Output the (x, y) coordinate of the center of the cell containing the given text.  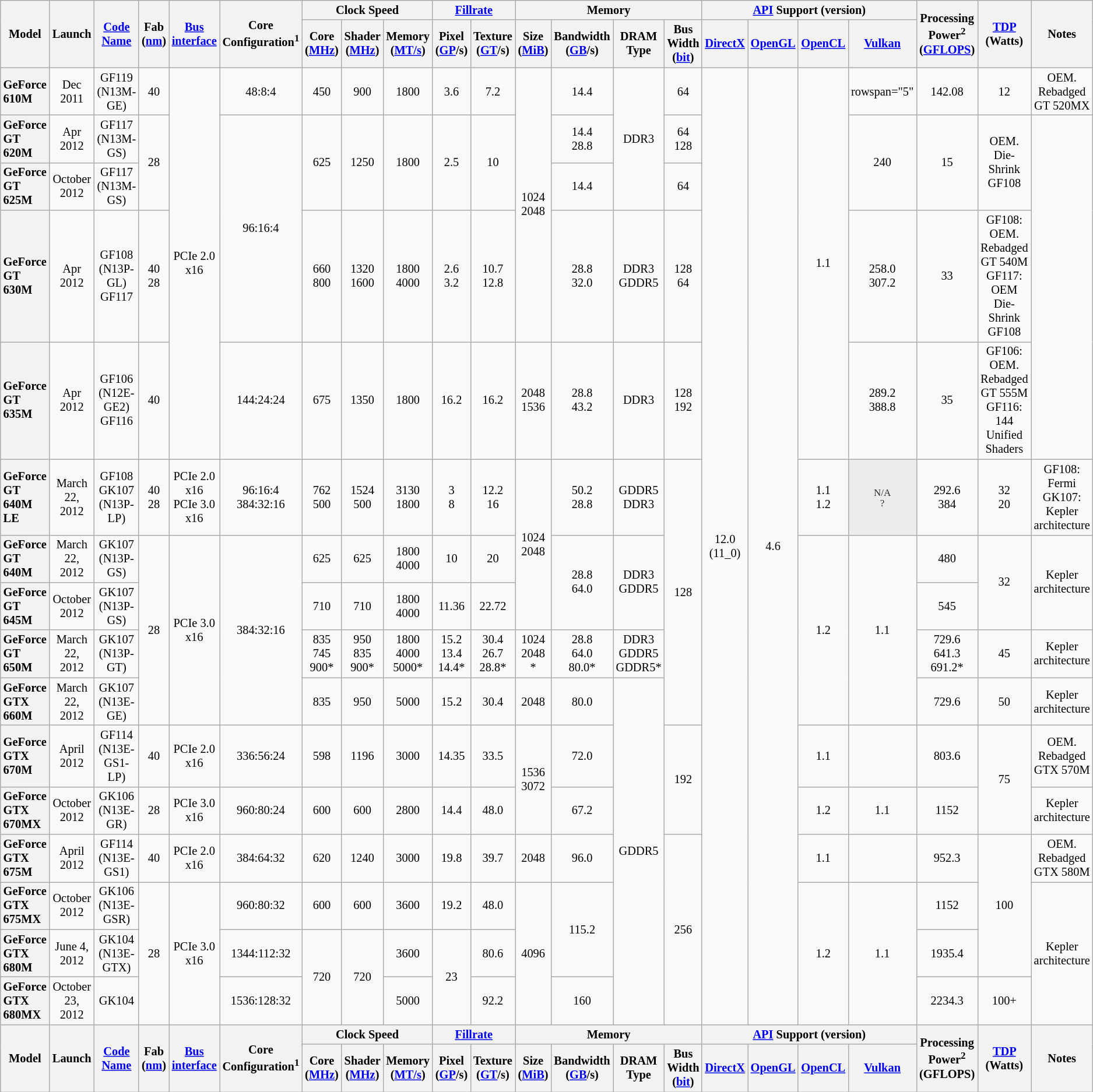
900 (363, 91)
258.0307.2 (883, 276)
142.08 (947, 91)
835 (322, 702)
15.2 (451, 702)
50.228.8 (582, 497)
960:80:24 (261, 811)
GeForce GTX 660M (25, 702)
950835900* (363, 654)
598 (322, 756)
GF108GK107 (N13P-LP) (117, 497)
384:64:32 (261, 858)
336:56:24 (261, 756)
15 (947, 162)
GeForce GTX 670M (25, 756)
GK107 (N13P-GT) (117, 654)
12 (1004, 91)
1240 (363, 858)
2.5 (451, 162)
GeForce GTX 675MX (25, 906)
3.6 (451, 91)
38 (451, 497)
June 4, 2012 (72, 953)
1196 (363, 756)
31301800 (407, 497)
28.864.080.0* (582, 654)
4.6 (773, 546)
960:80:32 (261, 906)
72.0 (582, 756)
1524500 (363, 497)
OEM. Rebadged GTX 570M (1062, 756)
19.8 (451, 858)
100 (1004, 906)
30.4 (493, 702)
GDDR5DDR3 (639, 497)
2800 (407, 811)
12.0 (11_0) (725, 546)
96.0 (582, 858)
480 (947, 559)
23 (451, 977)
620 (322, 858)
Dec 2011 (72, 91)
4096 (533, 953)
7.2 (493, 91)
13201600 (363, 276)
14.428.8 (582, 139)
GeForce GT 630M (25, 276)
19.2 (451, 906)
835745900* (322, 654)
GF106 (N12E-GE2)GF116 (117, 400)
October 23, 2012 (72, 1001)
GF108: OEM. Rebadged GT 540MGF117: OEM Die-Shrink GF108 (1004, 276)
PCIe 2.0 x16PCIe 3.0 x16 (195, 497)
GeForce 610M (25, 91)
3220 (1004, 497)
10242048* (533, 654)
GF114 (N13E-GS1) (117, 858)
33 (947, 276)
GF108: FermiGK107: Kepler architecture (1062, 497)
192 (683, 780)
12864 (683, 276)
GF108 (N13P-GL)GF117 (117, 276)
GeForce GT 640M LE (25, 497)
GeForce GT 645M (25, 606)
11.36 (451, 606)
10.712.8 (493, 276)
92.2 (493, 1001)
160 (582, 1001)
GeForce GT 650M (25, 654)
30.426.728.8* (493, 654)
64128 (683, 139)
28.832.0 (582, 276)
15363072 (533, 780)
289.2388.8 (883, 400)
96:16:4 (261, 228)
OEM. Die-Shrink GF108 (1004, 162)
50 (1004, 702)
1.11.2 (823, 497)
675 (322, 400)
OEM. Rebadged GTX 580M (1062, 858)
803.6 (947, 756)
28.864.0 (582, 583)
33.5 (493, 756)
240 (883, 162)
GK104 (117, 1001)
80.0 (582, 702)
OEM. Rebadged GT 520MX (1062, 91)
292.6384 (947, 497)
20481536 (533, 400)
GeForce GTX 675M (25, 858)
128 (683, 592)
384:32:16 (261, 630)
1935.4 (947, 953)
35 (947, 400)
1250 (363, 162)
GF114 (N13E-GS1-LP) (117, 756)
96:16:4384:32:16 (261, 497)
39.7 (493, 858)
1350 (363, 400)
28.843.2 (582, 400)
rowspan="5" (883, 91)
32 (1004, 583)
15.213.414.4* (451, 654)
762500 (322, 497)
545 (947, 606)
450 (322, 91)
75 (1004, 780)
952.3 (947, 858)
67.2 (582, 811)
GeForce GTX 670MX (25, 811)
100+ (1004, 1001)
128192 (683, 400)
GeForce GT 625M (25, 186)
180040005000* (407, 654)
GeForce GT 640M (25, 559)
GDDR5 (639, 851)
144:24:24 (261, 400)
GK107 (N13E-GE) (117, 702)
2234.3 (947, 1001)
12.216 (493, 497)
GeForce GTX 680M (25, 953)
GK106 (N13E-GSR) (117, 906)
GF119 (N13M-GE) (117, 91)
DDR3GDDR5GDDR5* (639, 654)
2.63.2 (451, 276)
45 (1004, 654)
GeForce GT 620M (25, 139)
N/A? (883, 497)
1344:112:32 (261, 953)
GK104 (N13E-GTX) (117, 953)
950 (363, 702)
GF106: OEM. Rebadged GT 555MGF116: 144 Unified Shaders (1004, 400)
20 (493, 559)
729.6 (947, 702)
GeForce GT 635M (25, 400)
256 (683, 930)
GK106 (N13E-GR) (117, 811)
729.6641.3691.2* (947, 654)
1536:128:32 (261, 1001)
GeForce GTX 680MX (25, 1001)
115.2 (582, 929)
660800 (322, 276)
22.72 (493, 606)
48:8:4 (261, 91)
80.6 (493, 953)
14.35 (451, 756)
